Provide the [x, y] coordinate of the cell's center where the given text is located.  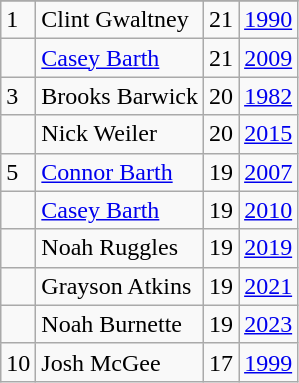
Nick Weiler [120, 134]
17 [222, 362]
10 [18, 362]
Brooks Barwick [120, 96]
2010 [268, 210]
Connor Barth [120, 172]
2021 [268, 286]
1982 [268, 96]
1990 [268, 20]
2023 [268, 324]
Josh McGee [120, 362]
1 [18, 20]
2007 [268, 172]
Noah Burnette [120, 324]
5 [18, 172]
3 [18, 96]
1999 [268, 362]
2019 [268, 248]
2015 [268, 134]
Clint Gwaltney [120, 20]
2009 [268, 58]
Grayson Atkins [120, 286]
Noah Ruggles [120, 248]
